Provide the (x, y) coordinate of the cell's center where the given text is located.  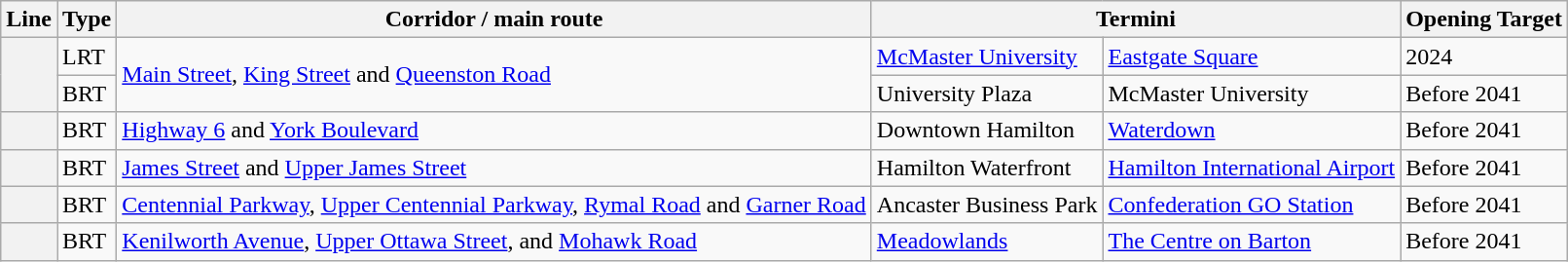
Eastgate Square (1252, 56)
2024 (1484, 56)
The Centre on Barton (1252, 242)
University Plaza (987, 94)
Hamilton International Airport (1252, 168)
Corridor / main route (494, 19)
Type (86, 19)
Opening Target (1484, 19)
Line (29, 19)
Main Street, King Street and Queenston Road (494, 75)
Meadowlands (987, 242)
Downtown Hamilton (987, 131)
Kenilworth Avenue, Upper Ottawa Street, and Mohawk Road (494, 242)
Highway 6 and York Boulevard (494, 131)
Confederation GO Station (1252, 205)
Hamilton Waterfront (987, 168)
Ancaster Business Park (987, 205)
Centennial Parkway, Upper Centennial Parkway, Rymal Road and Garner Road (494, 205)
LRT (86, 56)
Termini (1135, 19)
James Street and Upper James Street (494, 168)
Waterdown (1252, 131)
